Identify which cell holds the provided text, then report its (X, Y) central coordinate. 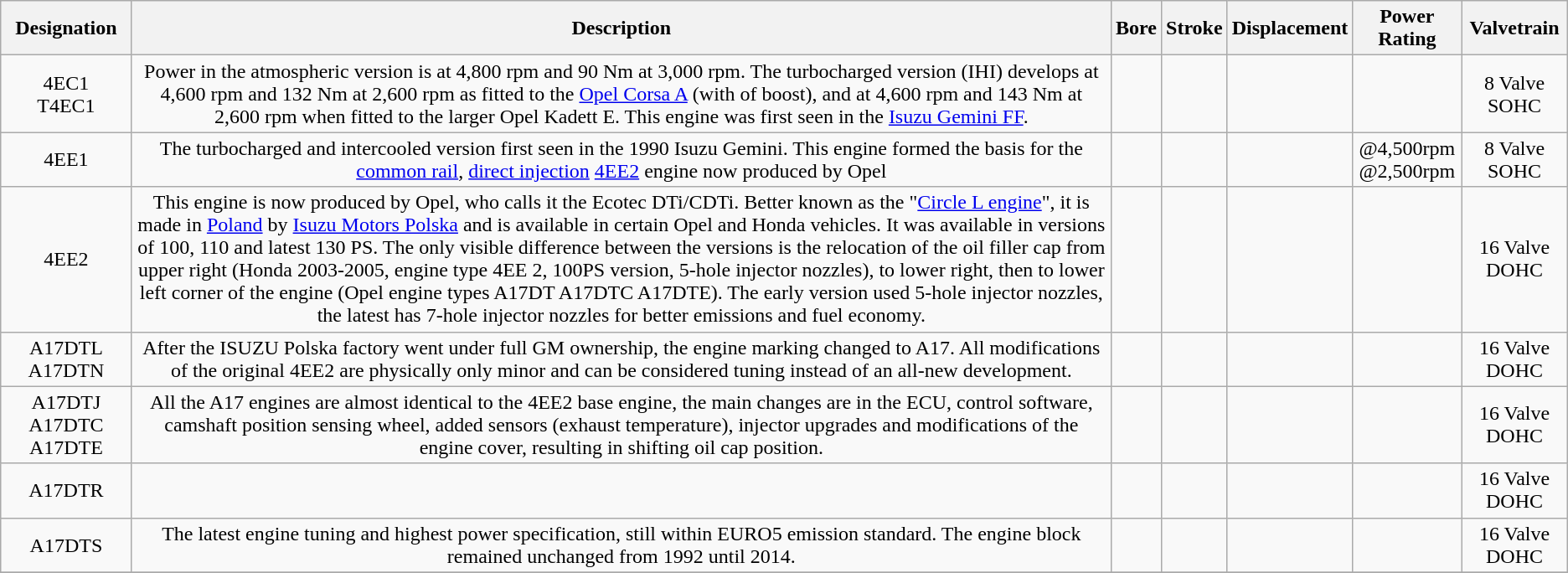
A17DTS (66, 545)
@4,500rpm @2,500rpm (1407, 159)
Displacement (1290, 28)
Power Rating (1407, 28)
A17DTL A17DTN (66, 359)
4EC1T4EC1 (66, 94)
Description (622, 28)
4EE1 (66, 159)
A17DTJ A17DTC A17DTE (66, 425)
Designation (66, 28)
A17DTR (66, 491)
4EE2 (66, 260)
Stroke (1194, 28)
Valvetrain (1514, 28)
Bore (1137, 28)
